Scan for the cell matching the given text and deliver its (x, y) coordinate at center. 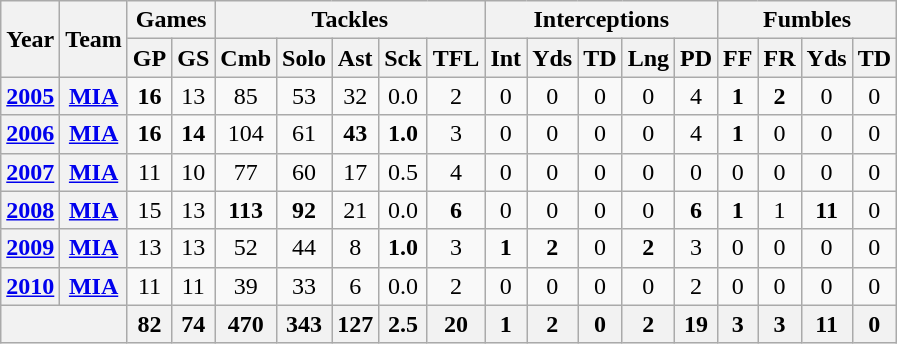
19 (696, 324)
15 (149, 210)
92 (304, 210)
Team (94, 39)
127 (356, 324)
21 (356, 210)
104 (246, 134)
2.5 (403, 324)
Fumbles (808, 20)
2010 (30, 286)
FR (780, 58)
52 (246, 248)
Int (506, 58)
14 (194, 134)
77 (246, 172)
GP (149, 58)
39 (246, 286)
TFL (456, 58)
17 (356, 172)
2005 (30, 96)
10 (194, 172)
FF (738, 58)
33 (304, 286)
82 (149, 324)
343 (304, 324)
470 (246, 324)
Games (170, 20)
Tackles (350, 20)
61 (304, 134)
8 (356, 248)
Cmb (246, 58)
Year (30, 39)
113 (246, 210)
Solo (304, 58)
PD (696, 58)
74 (194, 324)
Sck (403, 58)
53 (304, 96)
43 (356, 134)
Ast (356, 58)
2007 (30, 172)
0.5 (403, 172)
2008 (30, 210)
Lng (648, 58)
2009 (30, 248)
2006 (30, 134)
32 (356, 96)
Interceptions (602, 20)
85 (246, 96)
20 (456, 324)
60 (304, 172)
44 (304, 248)
GS (194, 58)
